For the text-containing cell, return its midpoint in (x, y) coordinate format. 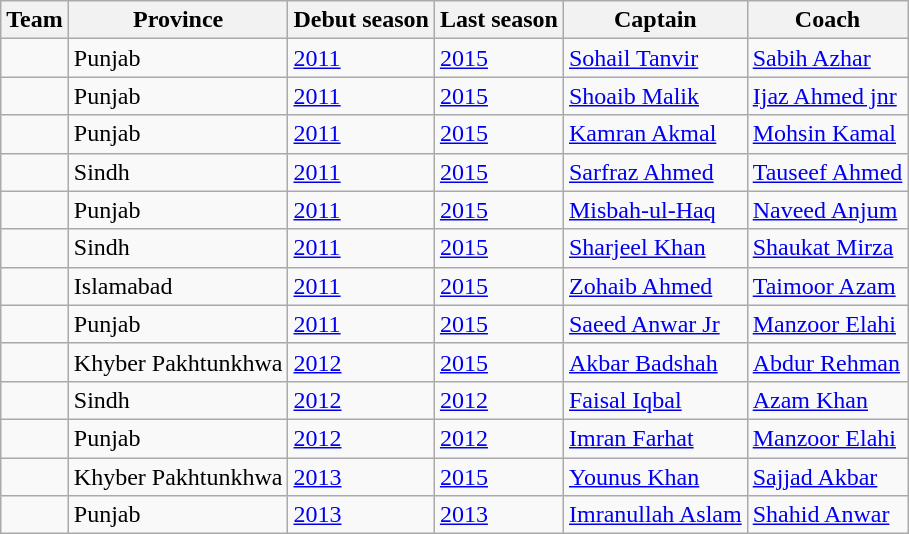
Shaukat Mirza (828, 248)
Ijaz Ahmed jnr (828, 96)
Misbah-ul-Haq (655, 210)
Mohsin Kamal (828, 134)
Kamran Akmal (655, 134)
Debut season (361, 20)
Taimoor Azam (828, 286)
Province (178, 20)
Captain (655, 20)
Sharjeel Khan (655, 248)
Tauseef Ahmed (828, 172)
Team (35, 20)
Coach (828, 20)
Sarfraz Ahmed (655, 172)
Islamabad (178, 286)
Faisal Iqbal (655, 400)
Sajjad Akbar (828, 477)
Sohail Tanvir (655, 58)
Saeed Anwar Jr (655, 324)
Naveed Anjum (828, 210)
Sabih Azhar (828, 58)
Last season (498, 20)
Imranullah Aslam (655, 515)
Younus Khan (655, 477)
Imran Farhat (655, 438)
Shoaib Malik (655, 96)
Abdur Rehman (828, 362)
Akbar Badshah (655, 362)
Azam Khan (828, 400)
Zohaib Ahmed (655, 286)
Shahid Anwar (828, 515)
